Determine the [x, y] coordinate at the center of the cell enclosing the given text.  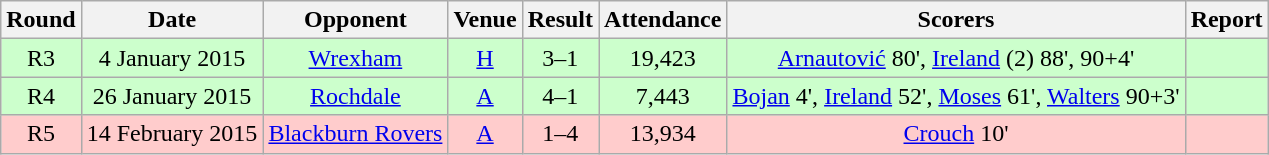
7,443 [663, 96]
Blackburn Rovers [356, 134]
Date [172, 20]
Round [41, 20]
14 February 2015 [172, 134]
26 January 2015 [172, 96]
R3 [41, 58]
Venue [485, 20]
3–1 [560, 58]
4–1 [560, 96]
Attendance [663, 20]
Wrexham [356, 58]
Report [1226, 20]
Crouch 10' [956, 134]
Opponent [356, 20]
Bojan 4', Ireland 52', Moses 61', Walters 90+3' [956, 96]
Arnautović 80', Ireland (2) 88', 90+4' [956, 58]
19,423 [663, 58]
R5 [41, 134]
1–4 [560, 134]
Scorers [956, 20]
Rochdale [356, 96]
4 January 2015 [172, 58]
13,934 [663, 134]
R4 [41, 96]
Result [560, 20]
H [485, 58]
